Detect which cell encompasses the target text, then output its (X, Y) center coordinate. 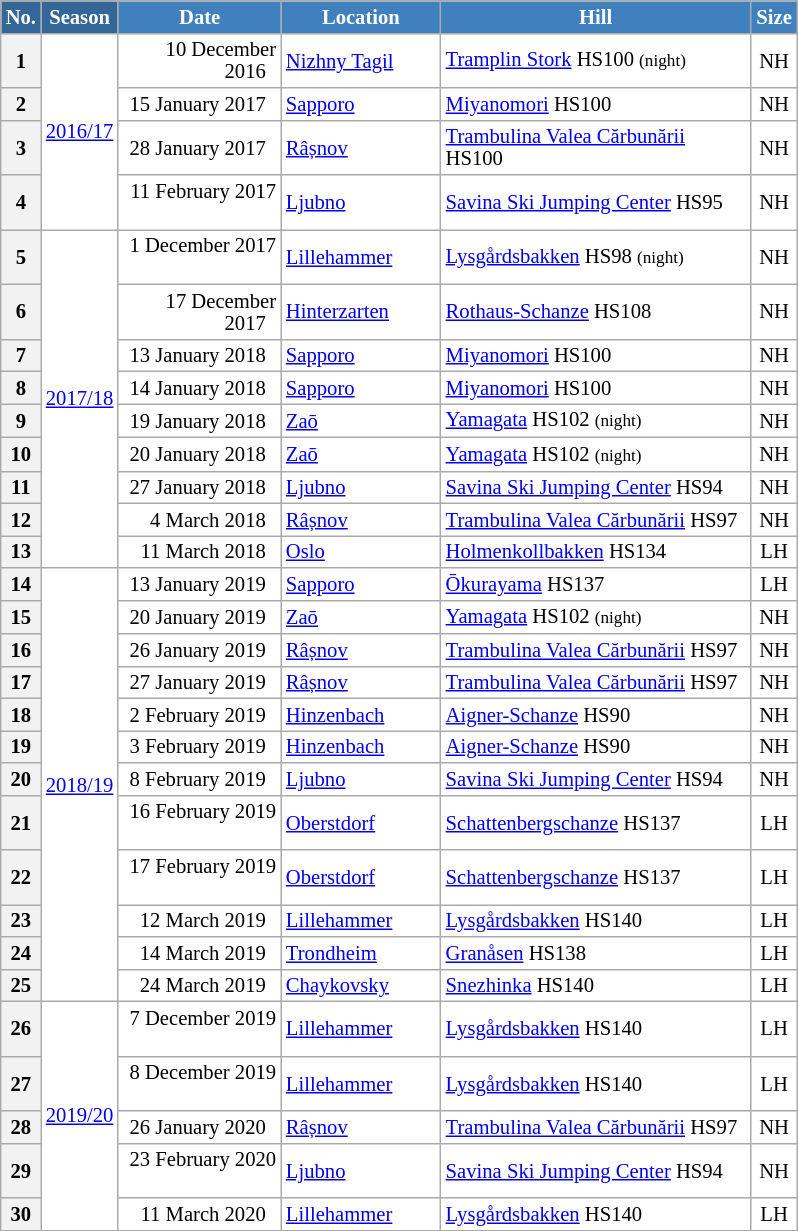
14 (21, 584)
22 (21, 878)
17 December 2017 (200, 312)
24 March 2019 (200, 985)
Snezhinka HS140 (596, 985)
27 January 2018 (200, 487)
23 (21, 920)
1 (21, 60)
2016/17 (80, 131)
2 (21, 104)
7 December 2019 (200, 1028)
Oslo (361, 551)
2 February 2019 (200, 714)
23 February 2020 (200, 1170)
21 (21, 822)
10 (21, 454)
2017/18 (80, 398)
Date (200, 16)
Ōkurayama HS137 (596, 584)
9 (21, 420)
10 December 2016 (200, 60)
28 January 2017 (200, 148)
8 December 2019 (200, 1084)
4 (21, 202)
15 January 2017 (200, 104)
28 (21, 1126)
13 (21, 551)
16 (21, 650)
20 January 2019 (200, 617)
Hinterzarten (361, 312)
29 (21, 1170)
Lysgårdsbakken HS98 (night) (596, 256)
Chaykovsky (361, 985)
11 March 2018 (200, 551)
Season (80, 16)
14 January 2018 (200, 387)
Granåsen HS138 (596, 952)
20 January 2018 (200, 454)
27 January 2019 (200, 682)
18 (21, 714)
Trondheim (361, 952)
8 February 2019 (200, 778)
3 (21, 148)
7 (21, 355)
27 (21, 1084)
5 (21, 256)
16 February 2019 (200, 822)
Savina Ski Jumping Center HS95 (596, 202)
Trambulina Valea Cărbunării HS100 (596, 148)
12 (21, 519)
Size (774, 16)
15 (21, 617)
Tramplin Stork HS100 (night) (596, 60)
17 February 2019 (200, 878)
2019/20 (80, 1116)
11 March 2020 (200, 1214)
24 (21, 952)
8 (21, 387)
4 March 2018 (200, 519)
3 February 2019 (200, 746)
30 (21, 1214)
Location (361, 16)
6 (21, 312)
Hill (596, 16)
13 January 2019 (200, 584)
20 (21, 778)
Rothaus-Schanze HS108 (596, 312)
19 January 2018 (200, 420)
26 January 2019 (200, 650)
11 (21, 487)
12 March 2019 (200, 920)
Holmenkollbakken HS134 (596, 551)
19 (21, 746)
26 January 2020 (200, 1126)
1 December 2017 (200, 256)
13 January 2018 (200, 355)
14 March 2019 (200, 952)
No. (21, 16)
2018/19 (80, 785)
26 (21, 1028)
11 February 2017 (200, 202)
17 (21, 682)
25 (21, 985)
Nizhny Tagil (361, 60)
